Search for the cell housing the specified text and yield its (X, Y) center coordinate. 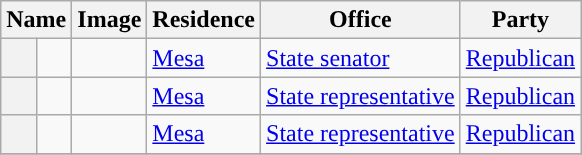
Party (520, 20)
Residence (204, 20)
Name (36, 20)
State senator (361, 58)
Image (110, 20)
Office (361, 20)
